For the text-containing cell, return its midpoint in [x, y] coordinate format. 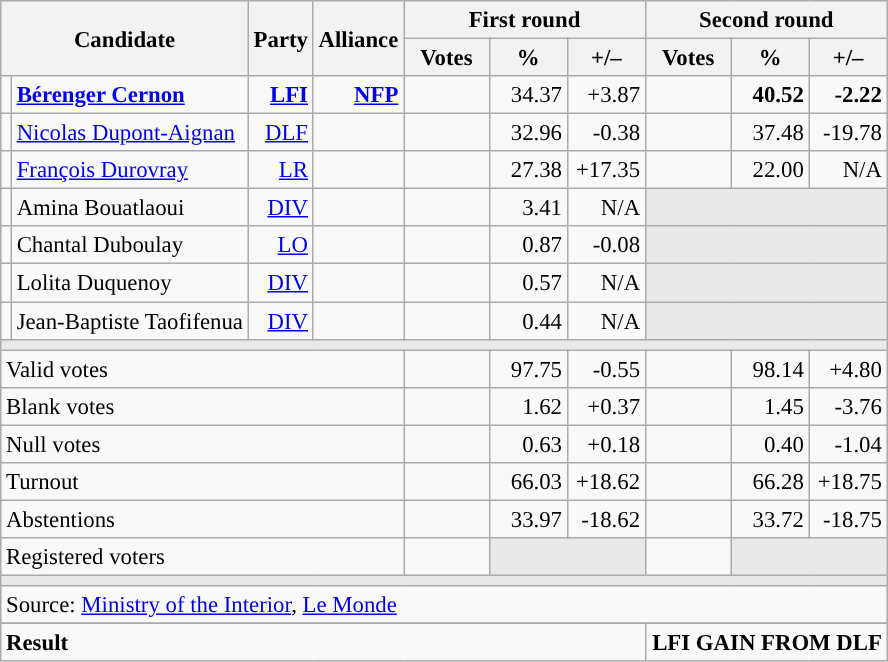
François Durovray [130, 170]
NFP [358, 95]
+3.87 [606, 95]
0.87 [528, 245]
27.38 [528, 170]
+18.75 [848, 482]
Bérenger Cernon [130, 95]
Party [280, 38]
Chantal Duboulay [130, 245]
-1.04 [848, 444]
3.41 [528, 208]
Abstentions [202, 519]
98.14 [770, 369]
LO [280, 245]
DLF [280, 133]
Registered voters [202, 557]
22.00 [770, 170]
-18.75 [848, 519]
Source: Ministry of the Interior, Le Monde [444, 605]
+0.37 [606, 406]
34.37 [528, 95]
Blank votes [202, 406]
-2.22 [848, 95]
0.40 [770, 444]
-3.76 [848, 406]
+18.62 [606, 482]
0.63 [528, 444]
Null votes [202, 444]
LFI [280, 95]
40.52 [770, 95]
Turnout [202, 482]
Jean-Baptiste Taofifenua [130, 321]
-0.55 [606, 369]
-0.38 [606, 133]
-0.08 [606, 245]
Alliance [358, 38]
33.97 [528, 519]
-18.62 [606, 519]
LR [280, 170]
0.44 [528, 321]
Amina Bouatlaoui [130, 208]
Second round [766, 20]
Valid votes [202, 369]
-19.78 [848, 133]
66.28 [770, 482]
First round [525, 20]
66.03 [528, 482]
32.96 [528, 133]
0.57 [528, 283]
33.72 [770, 519]
+17.35 [606, 170]
Candidate [125, 38]
1.62 [528, 406]
LFI GAIN FROM DLF [766, 643]
1.45 [770, 406]
+0.18 [606, 444]
Nicolas Dupont-Aignan [130, 133]
Result [324, 643]
37.48 [770, 133]
97.75 [528, 369]
+4.80 [848, 369]
Lolita Duquenoy [130, 283]
